For the text-containing cell, return its midpoint in [x, y] coordinate format. 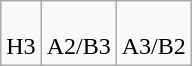
A2/B3 [78, 34]
H3 [21, 34]
A3/B2 [154, 34]
